For the text-containing cell, return its midpoint in (X, Y) coordinate format. 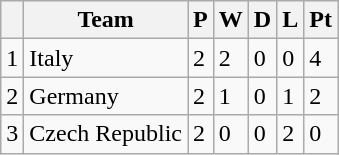
Czech Republic (106, 134)
4 (321, 58)
Germany (106, 96)
L (290, 20)
3 (12, 134)
D (262, 20)
Italy (106, 58)
P (201, 20)
W (230, 20)
Pt (321, 20)
Team (106, 20)
